Search for the cell housing the specified text and yield its (x, y) center coordinate. 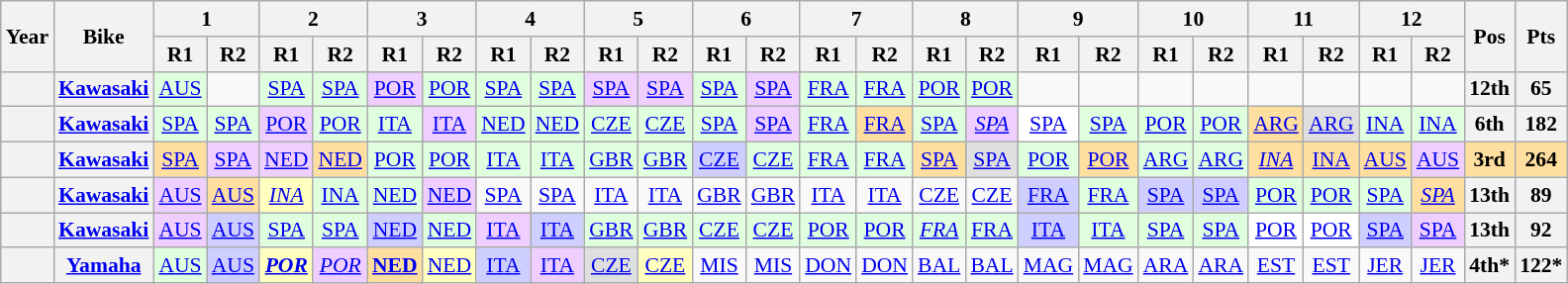
6th (1489, 125)
3 (422, 19)
Pts (1540, 36)
Bike (103, 36)
1 (206, 19)
89 (1540, 195)
2 (313, 19)
12 (1412, 19)
92 (1540, 231)
11 (1303, 19)
9 (1079, 19)
264 (1540, 160)
7 (856, 19)
4 (531, 19)
4th* (1489, 266)
10 (1194, 19)
Pos (1489, 36)
Yamaha (103, 266)
5 (637, 19)
6 (746, 19)
65 (1540, 89)
12th (1489, 89)
3rd (1489, 160)
122* (1540, 266)
8 (966, 19)
182 (1540, 125)
Year (28, 36)
